Provide the [x, y] coordinate of the cell's center where the given text is located.  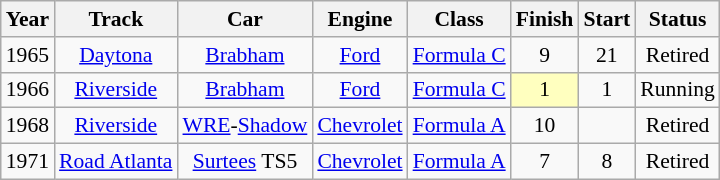
1965 [28, 55]
21 [606, 55]
Status [677, 19]
1966 [28, 90]
Finish [545, 19]
Surtees TS5 [244, 162]
WRE-Shadow [244, 126]
Road Atlanta [116, 162]
1971 [28, 162]
Start [606, 19]
10 [545, 126]
9 [545, 55]
1968 [28, 126]
7 [545, 162]
Year [28, 19]
Track [116, 19]
Daytona [116, 55]
8 [606, 162]
Car [244, 19]
Class [460, 19]
Running [677, 90]
Engine [360, 19]
